Capture the cell that displays the provided text and extract its [x, y] central coordinate. 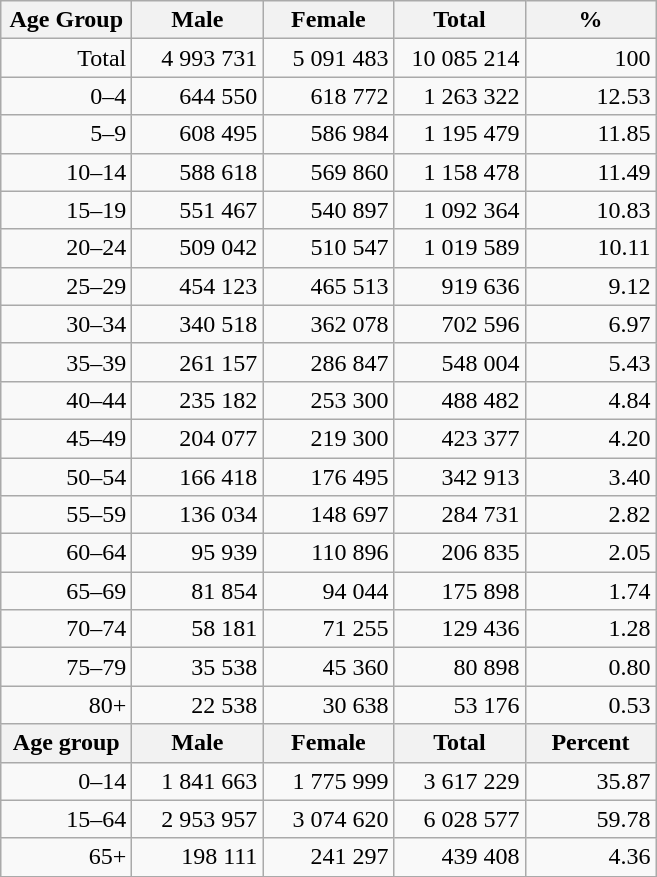
50–54 [66, 477]
4.20 [590, 438]
1 092 364 [460, 210]
58 181 [198, 629]
94 044 [328, 591]
454 123 [198, 286]
80+ [66, 705]
1 158 478 [460, 172]
10.11 [590, 248]
100 [590, 58]
198 111 [198, 857]
342 913 [460, 477]
608 495 [198, 134]
919 636 [460, 286]
3 074 620 [328, 819]
30–34 [66, 324]
510 547 [328, 248]
0–4 [66, 96]
110 896 [328, 553]
136 034 [198, 515]
219 300 [328, 438]
0.53 [590, 705]
10 085 214 [460, 58]
465 513 [328, 286]
509 042 [198, 248]
40–44 [66, 400]
15–19 [66, 210]
4.36 [590, 857]
5–9 [66, 134]
586 984 [328, 134]
Age Group [66, 20]
618 772 [328, 96]
1.74 [590, 591]
548 004 [460, 362]
1.28 [590, 629]
1 263 322 [460, 96]
81 854 [198, 591]
45 360 [328, 667]
340 518 [198, 324]
15–64 [66, 819]
35 538 [198, 667]
% [590, 20]
253 300 [328, 400]
11.49 [590, 172]
30 638 [328, 705]
6 028 577 [460, 819]
59.78 [590, 819]
1 019 589 [460, 248]
204 077 [198, 438]
Age group [66, 743]
6.97 [590, 324]
3 617 229 [460, 781]
35.87 [590, 781]
423 377 [460, 438]
206 835 [460, 553]
1 775 999 [328, 781]
10–14 [66, 172]
5 091 483 [328, 58]
166 418 [198, 477]
53 176 [460, 705]
129 436 [460, 629]
22 538 [198, 705]
551 467 [198, 210]
588 618 [198, 172]
Percent [590, 743]
25–29 [66, 286]
4.84 [590, 400]
439 408 [460, 857]
175 898 [460, 591]
284 731 [460, 515]
10.83 [590, 210]
540 897 [328, 210]
3.40 [590, 477]
45–49 [66, 438]
9.12 [590, 286]
70–74 [66, 629]
65–69 [66, 591]
176 495 [328, 477]
241 297 [328, 857]
0.80 [590, 667]
60–64 [66, 553]
20–24 [66, 248]
0–14 [66, 781]
71 255 [328, 629]
148 697 [328, 515]
95 939 [198, 553]
2 953 957 [198, 819]
12.53 [590, 96]
65+ [66, 857]
702 596 [460, 324]
2.82 [590, 515]
644 550 [198, 96]
362 078 [328, 324]
35–39 [66, 362]
286 847 [328, 362]
11.85 [590, 134]
80 898 [460, 667]
1 841 663 [198, 781]
5.43 [590, 362]
1 195 479 [460, 134]
569 860 [328, 172]
55–59 [66, 515]
2.05 [590, 553]
261 157 [198, 362]
235 182 [198, 400]
4 993 731 [198, 58]
75–79 [66, 667]
488 482 [460, 400]
